Locate the cell with the specified text and output its (X, Y) center coordinate. 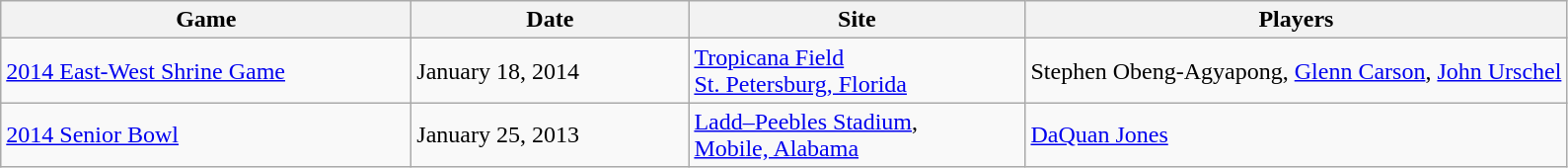
Tropicana FieldSt. Petersburg, Florida (857, 71)
Players (1297, 20)
Date (551, 20)
DaQuan Jones (1297, 134)
Ladd–Peebles Stadium,Mobile, Alabama (857, 134)
Game (206, 20)
Site (857, 20)
2014 Senior Bowl (206, 134)
January 18, 2014 (551, 71)
2014 East-West Shrine Game (206, 71)
January 25, 2013 (551, 134)
Stephen Obeng-Agyapong, Glenn Carson, John Urschel (1297, 71)
